Identify which cell holds the provided text, then report its (X, Y) central coordinate. 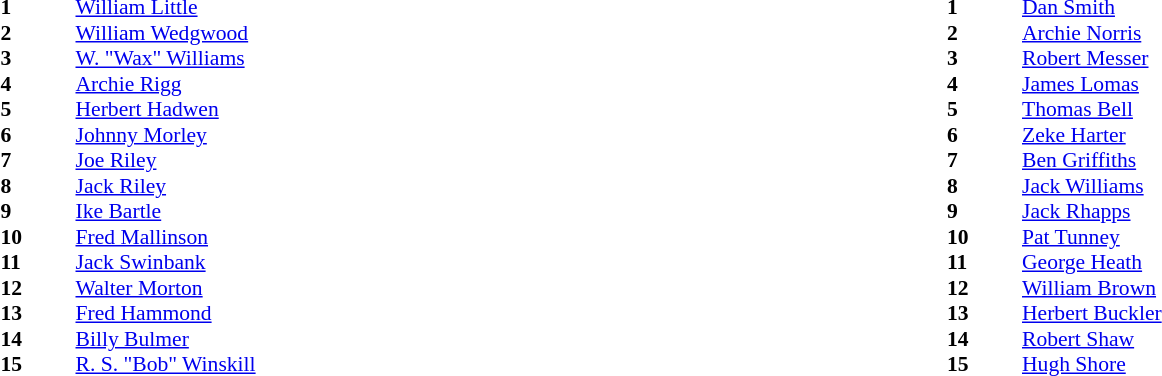
Fred Mallinson (166, 237)
Thomas Bell (1092, 109)
W. "Wax" Williams (166, 59)
William Brown (1092, 288)
Fred Hammond (166, 313)
Robert Shaw (1092, 339)
Jack Rhapps (1092, 211)
George Heath (1092, 263)
Herbert Buckler (1092, 313)
Robert Messer (1092, 59)
Archie Norris (1092, 33)
William Wedgwood (166, 33)
Billy Bulmer (166, 339)
Walter Morton (166, 288)
Jack Swinbank (166, 263)
James Lomas (1092, 84)
Herbert Hadwen (166, 109)
Ike Bartle (166, 211)
Johnny Morley (166, 135)
Pat Tunney (1092, 237)
Zeke Harter (1092, 135)
Jack Riley (166, 186)
Ben Griffiths (1092, 161)
Archie Rigg (166, 84)
Jack Williams (1092, 186)
Joe Riley (166, 161)
